Capture the cell that displays the provided text and extract its [X, Y] central coordinate. 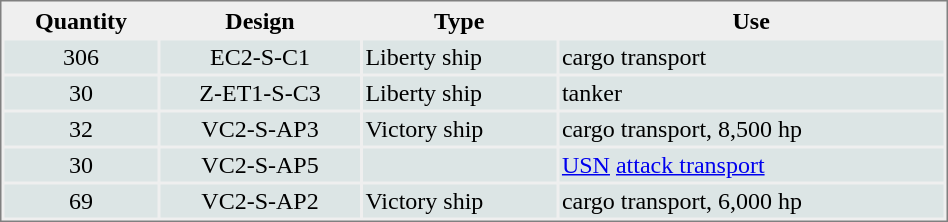
Type [459, 20]
Design [260, 20]
69 [80, 200]
306 [80, 56]
tanker [752, 92]
VC2-S-AP5 [260, 164]
EC2-S-C1 [260, 56]
32 [80, 128]
VC2-S-AP3 [260, 128]
cargo transport, 6,000 hp [752, 200]
Use [752, 20]
cargo transport, 8,500 hp [752, 128]
VC2-S-AP2 [260, 200]
USN attack transport [752, 164]
cargo transport [752, 56]
Quantity [80, 20]
Z-ET1-S-C3 [260, 92]
